For the text-containing cell, return its midpoint in (X, Y) coordinate format. 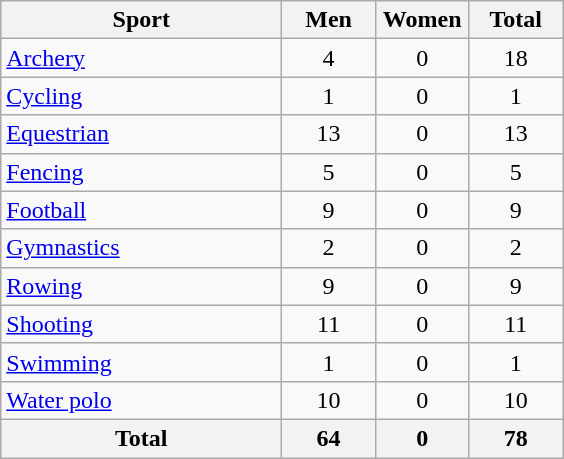
Shooting (142, 324)
Sport (142, 20)
Gymnastics (142, 248)
Cycling (142, 96)
Football (142, 210)
Archery (142, 58)
Men (329, 20)
Equestrian (142, 134)
78 (516, 438)
4 (329, 58)
Fencing (142, 172)
Swimming (142, 362)
Water polo (142, 400)
18 (516, 58)
Rowing (142, 286)
64 (329, 438)
Women (422, 20)
